Search for the cell housing the specified text and yield its (X, Y) center coordinate. 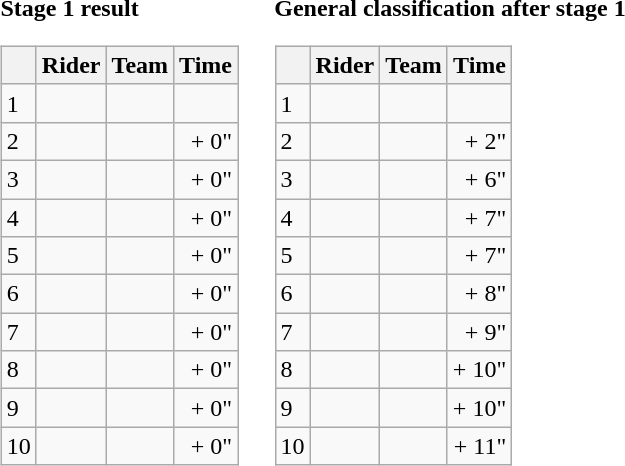
+ 11" (479, 446)
+ 8" (479, 294)
+ 6" (479, 179)
+ 9" (479, 332)
+ 2" (479, 141)
